Find where the given text appears and provide that cell's center as [X, Y] coordinate. 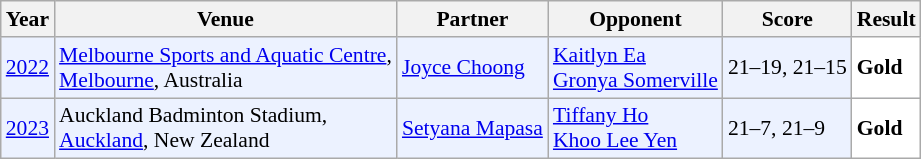
Melbourne Sports and Aquatic Centre,Melbourne, Australia [226, 68]
Venue [226, 19]
Year [28, 19]
Joyce Choong [472, 68]
2023 [28, 128]
Setyana Mapasa [472, 128]
Partner [472, 19]
2022 [28, 68]
Score [788, 19]
21–19, 21–15 [788, 68]
Kaitlyn Ea Gronya Somerville [636, 68]
Result [886, 19]
Auckland Badminton Stadium,Auckland, New Zealand [226, 128]
Opponent [636, 19]
Tiffany Ho Khoo Lee Yen [636, 128]
21–7, 21–9 [788, 128]
